Find where the given text appears and provide that cell's center as (x, y) coordinate. 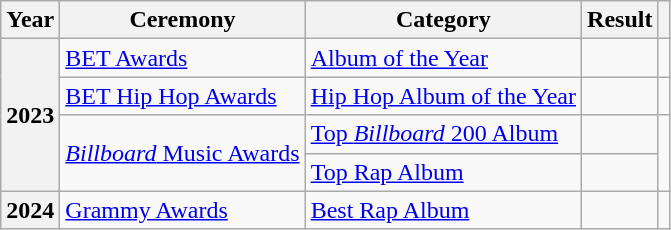
Year (30, 20)
Hip Hop Album of the Year (443, 96)
Result (620, 20)
2024 (30, 210)
Album of the Year (443, 58)
Category (443, 20)
Best Rap Album (443, 210)
BET Hip Hop Awards (182, 96)
2023 (30, 115)
Ceremony (182, 20)
BET Awards (182, 58)
Top Rap Album (443, 172)
Billboard Music Awards (182, 153)
Top Billboard 200 Album (443, 134)
Grammy Awards (182, 210)
